Locate the cell with the specified text and output its (x, y) center coordinate. 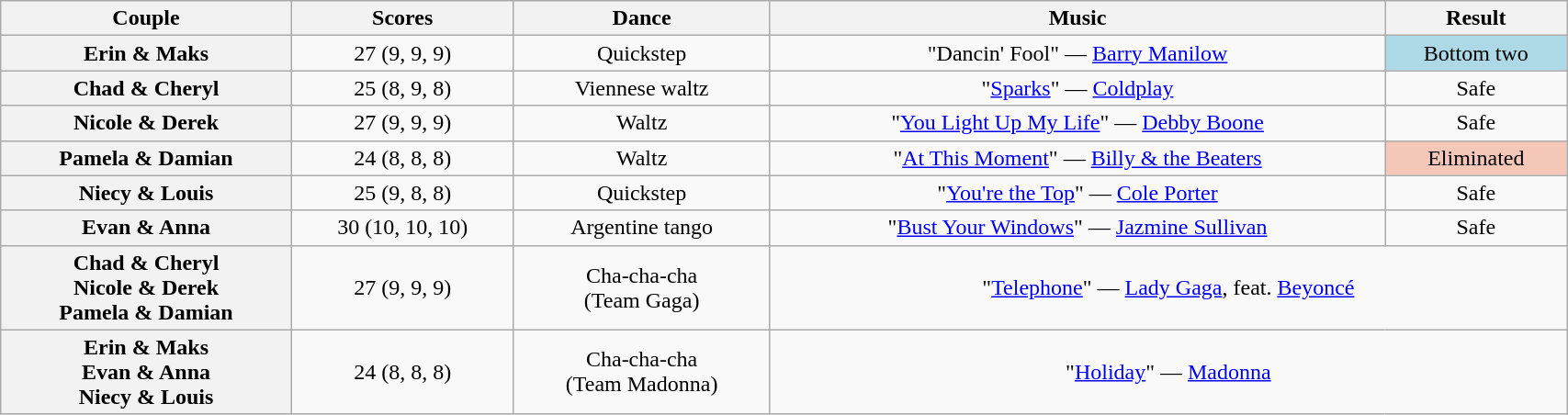
"At This Moment" — Billy & the Beaters (1077, 158)
Erin & Maks (147, 53)
"Sparks" — Coldplay (1077, 88)
25 (9, 8, 8) (402, 193)
Chad & CherylNicole & DerekPamela & Damian (147, 287)
Couple (147, 18)
Nicole & Derek (147, 123)
"Dancin' Fool" — Barry Manilow (1077, 53)
30 (10, 10, 10) (402, 228)
"Holiday" — Madonna (1168, 372)
Eliminated (1476, 158)
Viennese waltz (641, 88)
Dance (641, 18)
Erin & MaksEvan & AnnaNiecy & Louis (147, 372)
Music (1077, 18)
Cha-cha-cha(Team Gaga) (641, 287)
Bottom two (1476, 53)
Scores (402, 18)
"You Light Up My Life" — Debby Boone (1077, 123)
Evan & Anna (147, 228)
"Telephone" — Lady Gaga, feat. Beyoncé (1168, 287)
Niecy & Louis (147, 193)
Pamela & Damian (147, 158)
"Bust Your Windows" — Jazmine Sullivan (1077, 228)
Cha-cha-cha(Team Madonna) (641, 372)
Argentine tango (641, 228)
"You're the Top" — Cole Porter (1077, 193)
25 (8, 9, 8) (402, 88)
Chad & Cheryl (147, 88)
Result (1476, 18)
